Provide the [X, Y] coordinate of the cell's center where the given text is located.  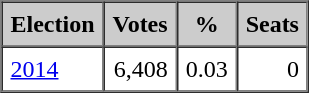
Seats [272, 24]
Election [53, 24]
% [207, 24]
2014 [53, 68]
Votes [140, 24]
0 [272, 68]
6,408 [140, 68]
0.03 [207, 68]
